Scan for the cell matching the given text and deliver its (x, y) coordinate at center. 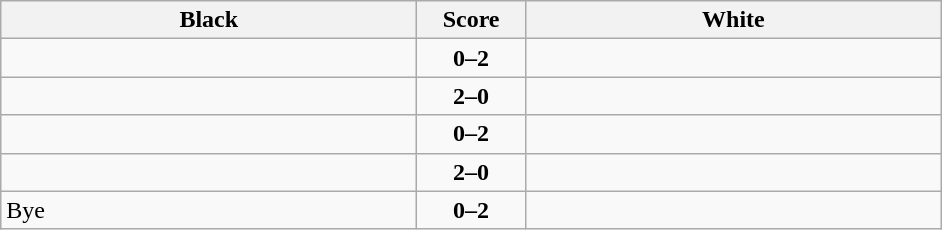
White (733, 20)
Black (209, 20)
Score (472, 20)
Bye (209, 210)
